Detect which cell encompasses the target text, then output its (x, y) center coordinate. 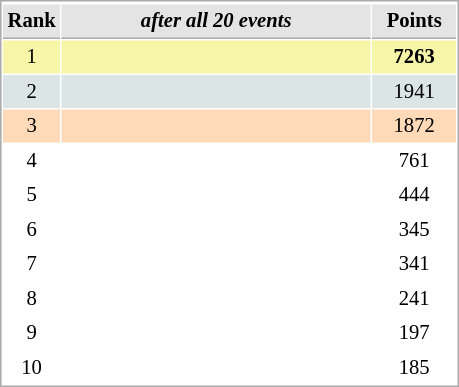
10 (32, 368)
6 (32, 230)
241 (414, 298)
2 (32, 92)
after all 20 events (216, 21)
1 (32, 56)
8 (32, 298)
7 (32, 264)
Rank (32, 21)
4 (32, 160)
444 (414, 194)
185 (414, 368)
341 (414, 264)
7263 (414, 56)
761 (414, 160)
345 (414, 230)
5 (32, 194)
3 (32, 126)
9 (32, 332)
197 (414, 332)
Points (414, 21)
1872 (414, 126)
1941 (414, 92)
